Determine the (X, Y) coordinate at the center of the cell enclosing the given text.  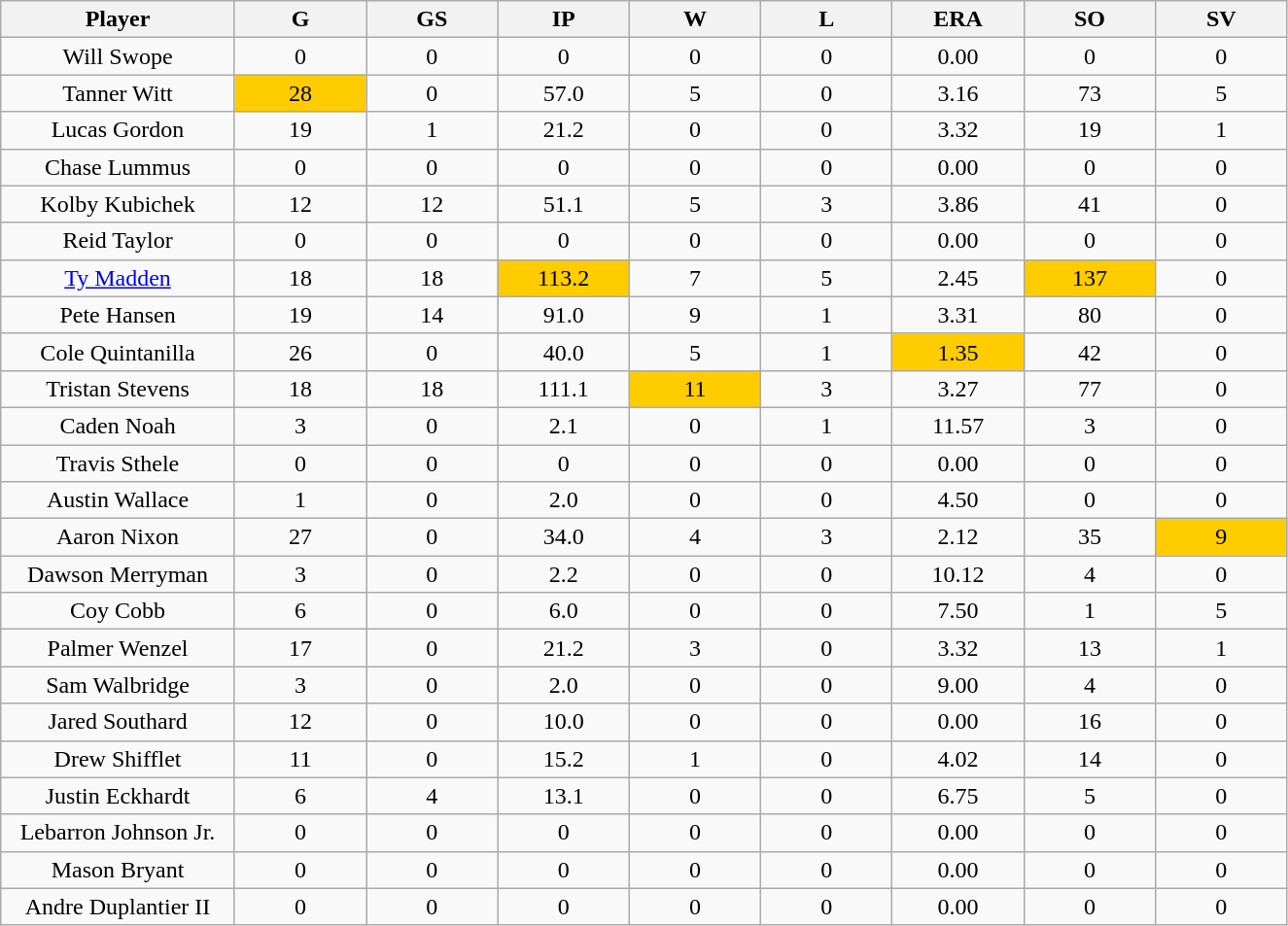
9.00 (958, 685)
80 (1089, 315)
Chase Lummus (119, 167)
6.0 (564, 611)
SV (1221, 19)
2.45 (958, 278)
26 (299, 352)
Sam Walbridge (119, 685)
Reid Taylor (119, 241)
57.0 (564, 93)
27 (299, 537)
3.31 (958, 315)
Andre Duplantier II (119, 907)
91.0 (564, 315)
7 (694, 278)
G (299, 19)
6.75 (958, 796)
10.0 (564, 722)
Drew Shifflet (119, 759)
10.12 (958, 574)
28 (299, 93)
42 (1089, 352)
IP (564, 19)
3.16 (958, 93)
SO (1089, 19)
Tanner Witt (119, 93)
Aaron Nixon (119, 537)
Mason Bryant (119, 870)
Kolby Kubichek (119, 204)
W (694, 19)
40.0 (564, 352)
Justin Eckhardt (119, 796)
4.02 (958, 759)
137 (1089, 278)
2.2 (564, 574)
7.50 (958, 611)
Austin Wallace (119, 500)
15.2 (564, 759)
13 (1089, 648)
13.1 (564, 796)
Player (119, 19)
16 (1089, 722)
Tristan Stevens (119, 389)
1.35 (958, 352)
Ty Madden (119, 278)
4.50 (958, 500)
3.27 (958, 389)
17 (299, 648)
2.12 (958, 537)
Cole Quintanilla (119, 352)
35 (1089, 537)
Caden Noah (119, 426)
34.0 (564, 537)
3.86 (958, 204)
Lucas Gordon (119, 130)
41 (1089, 204)
Lebarron Johnson Jr. (119, 833)
77 (1089, 389)
Dawson Merryman (119, 574)
GS (432, 19)
Jared Southard (119, 722)
L (826, 19)
73 (1089, 93)
113.2 (564, 278)
ERA (958, 19)
Pete Hansen (119, 315)
Will Swope (119, 56)
Travis Sthele (119, 463)
Palmer Wenzel (119, 648)
51.1 (564, 204)
Coy Cobb (119, 611)
11.57 (958, 426)
2.1 (564, 426)
111.1 (564, 389)
